For the text-containing cell, return its midpoint in (x, y) coordinate format. 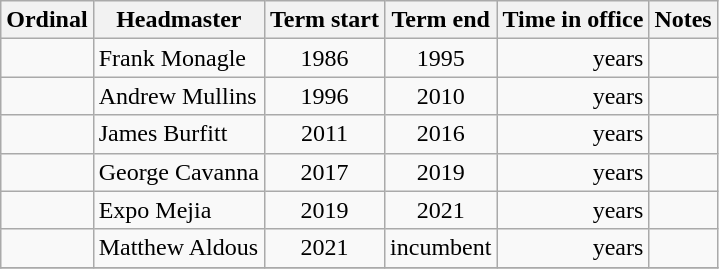
Andrew Mullins (178, 96)
Expo Mejia (178, 210)
2011 (324, 134)
James Burfitt (178, 134)
1996 (324, 96)
Notes (683, 20)
George Cavanna (178, 172)
2017 (324, 172)
Time in office (573, 20)
2010 (441, 96)
Headmaster (178, 20)
Matthew Aldous (178, 248)
Frank Monagle (178, 58)
incumbent (441, 248)
Ordinal (47, 20)
Term start (324, 20)
2016 (441, 134)
Term end (441, 20)
1995 (441, 58)
1986 (324, 58)
